Determine the [X, Y] coordinate at the center of the cell enclosing the given text.  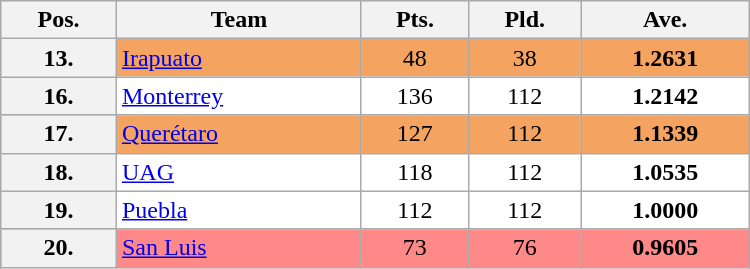
Ave. [665, 20]
Irapuato [238, 58]
Pts. [414, 20]
18. [59, 172]
San Luis [238, 248]
Monterrey [238, 96]
1.2142 [665, 96]
Puebla [238, 210]
1.2631 [665, 58]
48 [414, 58]
136 [414, 96]
Querétaro [238, 134]
Team [238, 20]
127 [414, 134]
13. [59, 58]
19. [59, 210]
Pos. [59, 20]
Pld. [524, 20]
1.0000 [665, 210]
16. [59, 96]
38 [524, 58]
1.1339 [665, 134]
76 [524, 248]
1.0535 [665, 172]
118 [414, 172]
17. [59, 134]
20. [59, 248]
0.9605 [665, 248]
UAG [238, 172]
73 [414, 248]
